Find where the given text appears and provide that cell's center as (X, Y) coordinate. 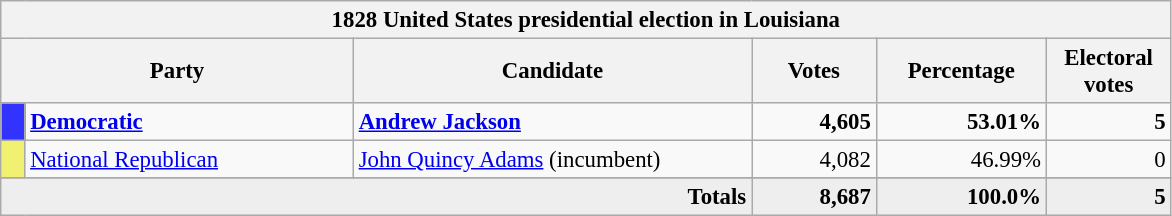
Totals (376, 197)
53.01% (961, 122)
4,605 (814, 122)
Candidate (552, 72)
100.0% (961, 197)
Andrew Jackson (552, 122)
1828 United States presidential election in Louisiana (586, 20)
0 (1108, 160)
Votes (814, 72)
8,687 (814, 197)
Percentage (961, 72)
Democratic (189, 122)
4,082 (814, 160)
John Quincy Adams (incumbent) (552, 160)
46.99% (961, 160)
Electoral votes (1108, 72)
Party (178, 72)
National Republican (189, 160)
